Extract the (x, y) coordinate from the center of the cell holding the provided text.  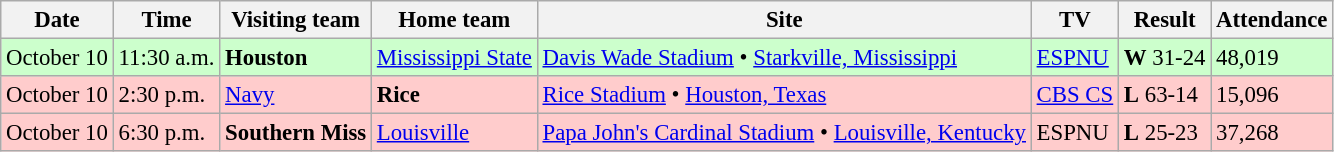
Davis Wade Stadium • Starkville, Mississippi (784, 58)
Southern Miss (296, 133)
Navy (296, 95)
Rice Stadium • Houston, Texas (784, 95)
CBS CS (1074, 95)
2:30 p.m. (166, 95)
37,268 (1272, 133)
TV (1074, 20)
48,019 (1272, 58)
L 63-14 (1165, 95)
W 31-24 (1165, 58)
Louisville (455, 133)
Attendance (1272, 20)
Result (1165, 20)
6:30 p.m. (166, 133)
Date (57, 20)
15,096 (1272, 95)
Site (784, 20)
L 25-23 (1165, 133)
Time (166, 20)
Papa John's Cardinal Stadium • Louisville, Kentucky (784, 133)
Home team (455, 20)
Houston (296, 58)
Visiting team (296, 20)
Rice (455, 95)
Mississippi State (455, 58)
11:30 a.m. (166, 58)
